Scan for the cell matching the given text and deliver its (x, y) coordinate at center. 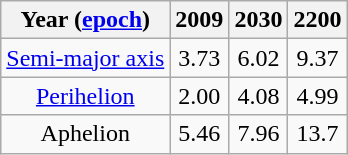
5.46 (200, 134)
4.99 (318, 96)
2200 (318, 20)
3.73 (200, 58)
9.37 (318, 58)
Semi-major axis (86, 58)
6.02 (258, 58)
Aphelion (86, 134)
2030 (258, 20)
4.08 (258, 96)
2.00 (200, 96)
Perihelion (86, 96)
Year (epoch) (86, 20)
13.7 (318, 134)
7.96 (258, 134)
2009 (200, 20)
